Determine the [x, y] coordinate at the center of the cell enclosing the given text.  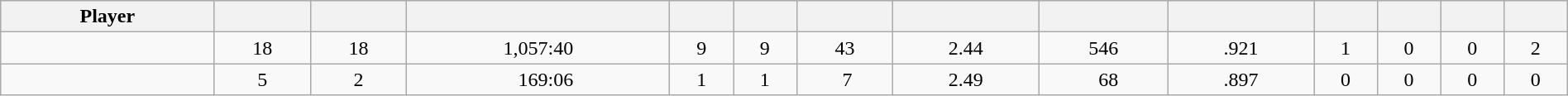
1,057:40 [538, 48]
2.44 [966, 48]
43 [844, 48]
169:06 [538, 79]
2.49 [966, 79]
546 [1103, 48]
Player [108, 17]
5 [262, 79]
.897 [1241, 79]
7 [844, 79]
68 [1103, 79]
.921 [1241, 48]
